Detect which cell encompasses the target text, then output its [X, Y] center coordinate. 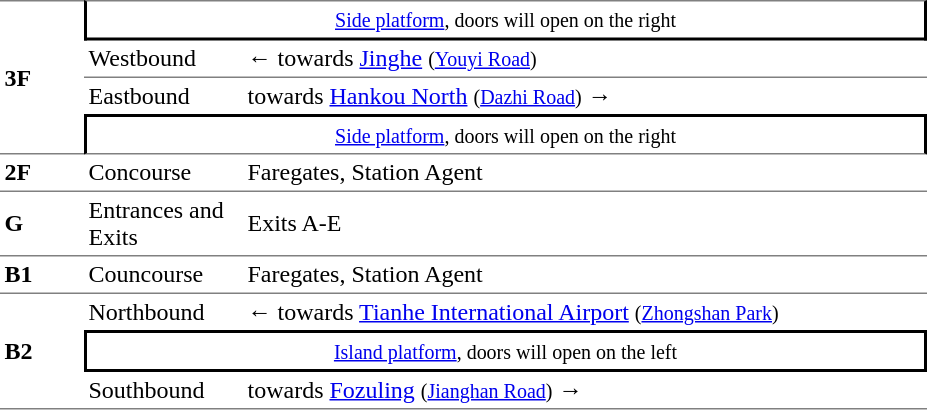
Island platform, doors will open on the left [506, 351]
Westbound [164, 58]
Concourse [164, 173]
3F [42, 77]
2F [42, 173]
Entrances and Exits [164, 224]
towards Fozuling (Jianghan Road) → [585, 391]
towards Hankou North (Dazhi Road) → [585, 95]
Southbound [164, 391]
Exits A-E [585, 224]
G [42, 224]
Eastbound [164, 95]
← towards Tianhe International Airport (Zhongshan Park) [585, 312]
Councourse [164, 275]
B1 [42, 275]
Northbound [164, 312]
← towards Jinghe (Youyi Road) [585, 58]
B2 [42, 352]
